Locate the cell with the specified text and output its (X, Y) center coordinate. 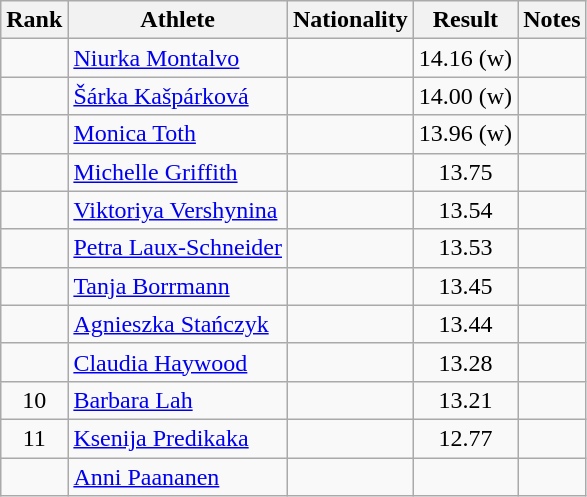
Notes (552, 20)
Ksenija Predikaka (178, 438)
11 (34, 438)
Viktoriya Vershynina (178, 210)
13.28 (465, 362)
13.96 (w) (465, 134)
Barbara Lah (178, 400)
Monica Toth (178, 134)
Claudia Haywood (178, 362)
Šárka Kašpárková (178, 96)
13.75 (465, 172)
13.21 (465, 400)
Athlete (178, 20)
Niurka Montalvo (178, 58)
Result (465, 20)
14.00 (w) (465, 96)
Petra Laux-Schneider (178, 248)
Michelle Griffith (178, 172)
13.54 (465, 210)
Tanja Borrmann (178, 286)
14.16 (w) (465, 58)
12.77 (465, 438)
Anni Paananen (178, 477)
10 (34, 400)
Agnieszka Stańczyk (178, 324)
13.53 (465, 248)
13.45 (465, 286)
Nationality (351, 20)
13.44 (465, 324)
Rank (34, 20)
